Provide the (x, y) coordinate of the cell's center where the given text is located.  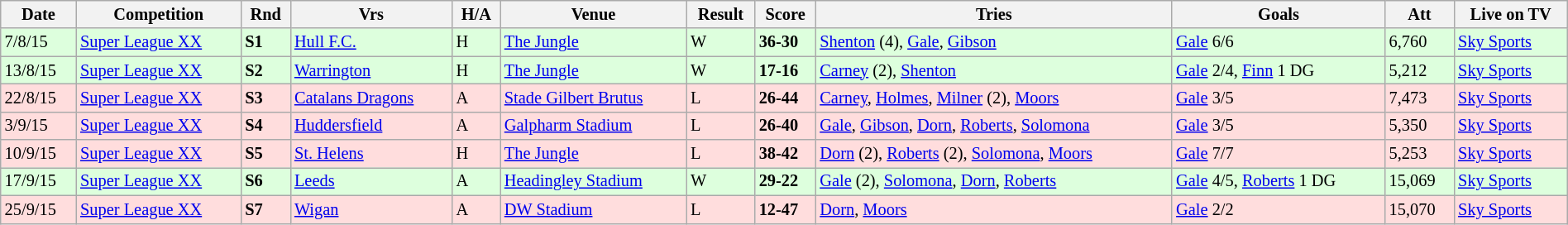
10/9/15 (38, 154)
7/8/15 (38, 42)
S1 (265, 42)
Gale 2/2 (1279, 209)
25/9/15 (38, 209)
Gale 6/6 (1279, 42)
Live on TV (1510, 14)
6,760 (1419, 42)
Carney (2), Shenton (994, 70)
S6 (265, 181)
Gale 4/5, Roberts 1 DG (1279, 181)
22/8/15 (38, 98)
Rnd (265, 14)
Competition (159, 14)
7,473 (1419, 98)
13/8/15 (38, 70)
26-40 (786, 126)
29-22 (786, 181)
Shenton (4), Gale, Gibson (994, 42)
17/9/15 (38, 181)
15,070 (1419, 209)
Result (721, 14)
Score (786, 14)
Galpharm Stadium (594, 126)
Wigan (371, 209)
Warrington (371, 70)
Headingley Stadium (594, 181)
S2 (265, 70)
Goals (1279, 14)
15,069 (1419, 181)
Catalans Dragons (371, 98)
17-16 (786, 70)
36-30 (786, 42)
Gale (2), Solomona, Dorn, Roberts (994, 181)
Date (38, 14)
Dorn (2), Roberts (2), Solomona, Moors (994, 154)
12-47 (786, 209)
38-42 (786, 154)
Leeds (371, 181)
Carney, Holmes, Milner (2), Moors (994, 98)
H/A (476, 14)
Tries (994, 14)
5,350 (1419, 126)
Stade Gilbert Brutus (594, 98)
S5 (265, 154)
Gale 7/7 (1279, 154)
S7 (265, 209)
3/9/15 (38, 126)
Gale, Gibson, Dorn, Roberts, Solomona (994, 126)
Dorn, Moors (994, 209)
5,212 (1419, 70)
Gale 2/4, Finn 1 DG (1279, 70)
DW Stadium (594, 209)
5,253 (1419, 154)
Vrs (371, 14)
Huddersfield (371, 126)
Venue (594, 14)
S4 (265, 126)
St. Helens (371, 154)
Hull F.C. (371, 42)
S3 (265, 98)
Att (1419, 14)
26-44 (786, 98)
